Extract the (x, y) coordinate from the center of the cell holding the provided text.  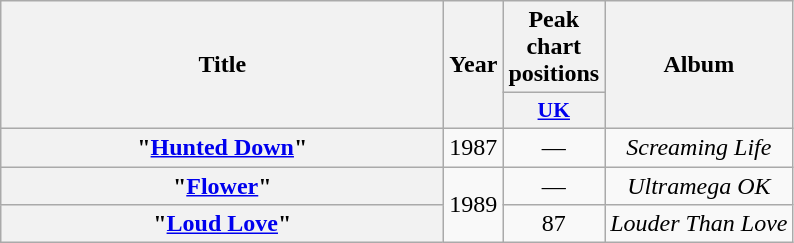
"Loud Love" (222, 224)
Peak chart positions (554, 47)
Year (474, 65)
Screaming Life (699, 147)
"Flower" (222, 185)
Title (222, 65)
Ultramega OK (699, 185)
1987 (474, 147)
87 (554, 224)
Louder Than Love (699, 224)
1989 (474, 204)
Album (699, 65)
UK (554, 111)
"Hunted Down" (222, 147)
